Capture the cell that displays the provided text and extract its [x, y] central coordinate. 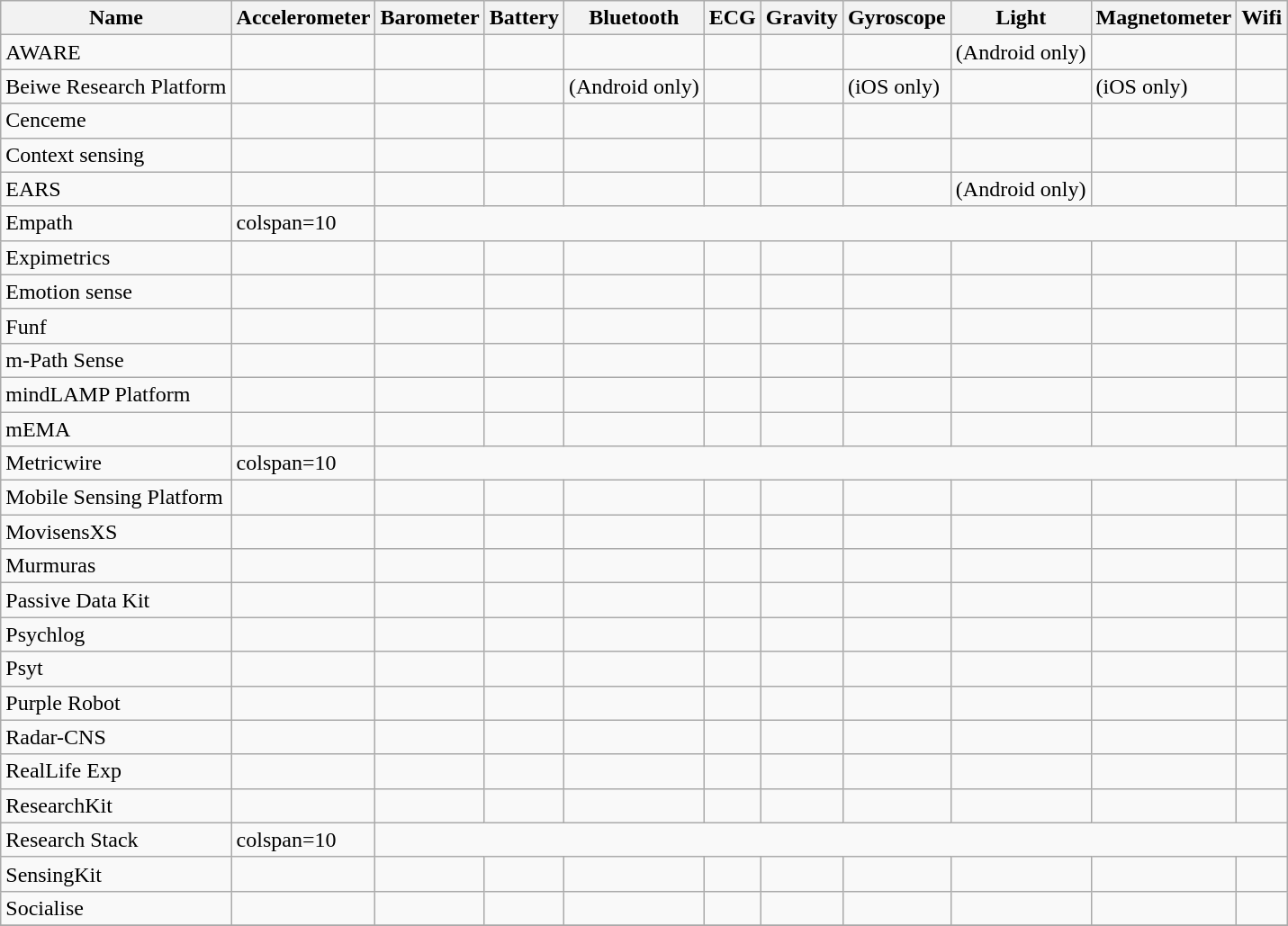
Emotion sense [116, 292]
AWARE [116, 52]
Context sensing [116, 155]
m-Path Sense [116, 360]
Wifi [1262, 18]
Funf [116, 326]
Empath [116, 223]
Psyt [116, 669]
Name [116, 18]
Socialise [116, 908]
Gravity [801, 18]
Cenceme [116, 121]
Radar-CNS [116, 737]
Purple Robot [116, 703]
Bluetooth [635, 18]
Magnetometer [1164, 18]
Research Stack [116, 840]
Psychlog [116, 634]
ResearchKit [116, 805]
RealLife Exp [116, 771]
Light [1021, 18]
Metricwire [116, 463]
Accelerometer [303, 18]
Gyroscope [896, 18]
Murmuras [116, 566]
Barometer [430, 18]
SensingKit [116, 874]
mindLAMP Platform [116, 394]
mEMA [116, 429]
Mobile Sensing Platform [116, 498]
MovisensXS [116, 532]
ECG [733, 18]
EARS [116, 189]
Beiwe Research Platform [116, 86]
Passive Data Kit [116, 600]
Battery [524, 18]
Expimetrics [116, 257]
